Determine the [x, y] coordinate at the center of the cell enclosing the given text.  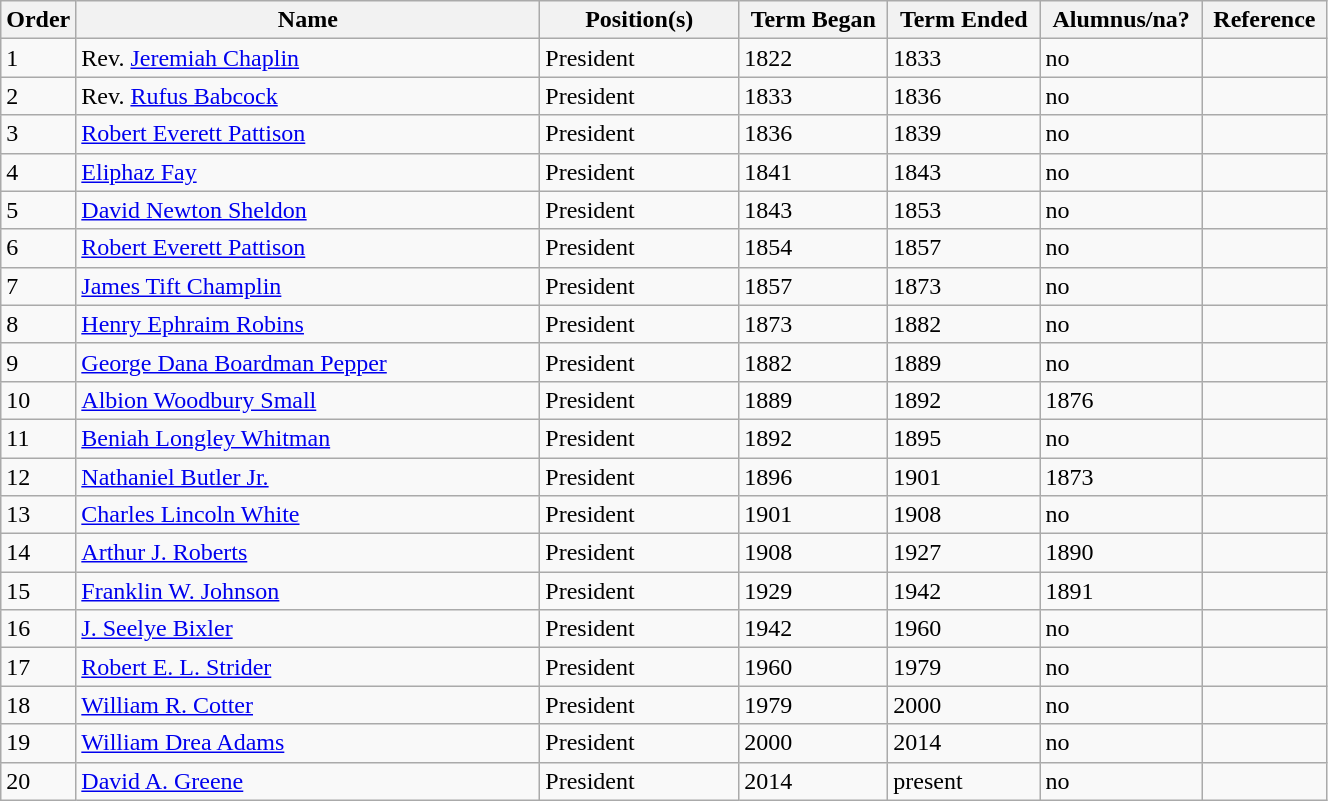
20 [38, 781]
14 [38, 553]
Nathaniel Butler Jr. [308, 477]
Term Ended [964, 20]
1 [38, 58]
10 [38, 400]
4 [38, 172]
16 [38, 629]
Robert E. L. Strider [308, 667]
Reference [1264, 20]
Term Began [814, 20]
Beniah Longley Whitman [308, 438]
Alumnus/na? [1122, 20]
1927 [964, 553]
1854 [814, 248]
2 [38, 96]
11 [38, 438]
1891 [1122, 591]
7 [38, 286]
6 [38, 248]
13 [38, 515]
17 [38, 667]
1896 [814, 477]
1841 [814, 172]
present [964, 781]
9 [38, 362]
David Newton Sheldon [308, 210]
Position(s) [640, 20]
5 [38, 210]
Eliphaz Fay [308, 172]
Name [308, 20]
William R. Cotter [308, 705]
12 [38, 477]
James Tift Champlin [308, 286]
Rev. Rufus Babcock [308, 96]
Albion Woodbury Small [308, 400]
1839 [964, 134]
Arthur J. Roberts [308, 553]
David A. Greene [308, 781]
18 [38, 705]
8 [38, 324]
Franklin W. Johnson [308, 591]
1876 [1122, 400]
Rev. Jeremiah Chaplin [308, 58]
Henry Ephraim Robins [308, 324]
J. Seelye Bixler [308, 629]
Charles Lincoln White [308, 515]
Order [38, 20]
15 [38, 591]
George Dana Boardman Pepper [308, 362]
1929 [814, 591]
19 [38, 743]
3 [38, 134]
1890 [1122, 553]
1895 [964, 438]
William Drea Adams [308, 743]
1853 [964, 210]
1822 [814, 58]
